For the text-containing cell, return its midpoint in (X, Y) coordinate format. 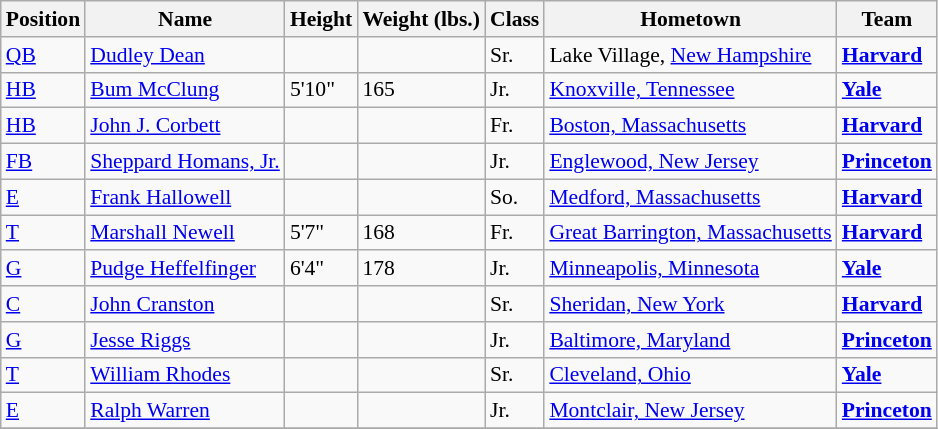
5'7" (321, 233)
Name (185, 19)
Height (321, 19)
William Rhodes (185, 375)
Class (514, 19)
John Cranston (185, 304)
Marshall Newell (185, 233)
Sheridan, New York (690, 304)
Pudge Heffelfinger (185, 269)
6'4" (321, 269)
Boston, Massachusetts (690, 126)
John J. Corbett (185, 126)
Knoxville, Tennessee (690, 90)
C (43, 304)
So. (514, 197)
Bum McClung (185, 90)
Frank Hallowell (185, 197)
Minneapolis, Minnesota (690, 269)
Team (887, 19)
Lake Village, New Hampshire (690, 55)
FB (43, 162)
Montclair, New Jersey (690, 411)
Dudley Dean (185, 55)
Weight (lbs.) (421, 19)
168 (421, 233)
Hometown (690, 19)
Jesse Riggs (185, 340)
Baltimore, Maryland (690, 340)
Ralph Warren (185, 411)
Cleveland, Ohio (690, 375)
Englewood, New Jersey (690, 162)
Sheppard Homans, Jr. (185, 162)
Position (43, 19)
5'10" (321, 90)
165 (421, 90)
Medford, Massachusetts (690, 197)
QB (43, 55)
178 (421, 269)
Great Barrington, Massachusetts (690, 233)
